Locate the cell with the specified text and output its [x, y] center coordinate. 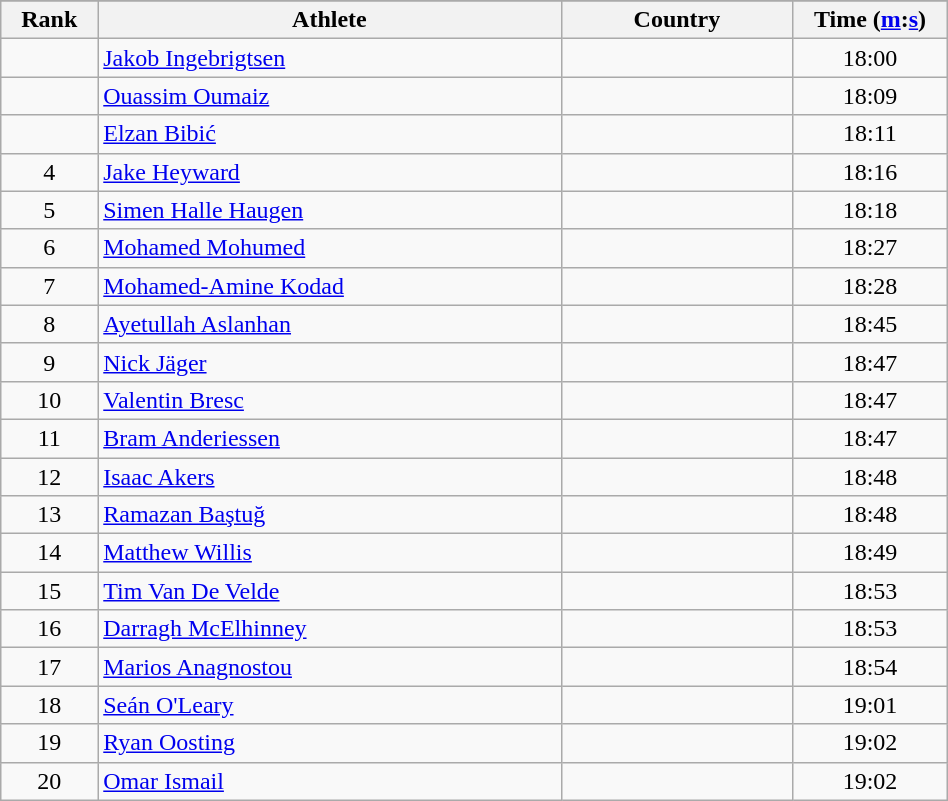
4 [50, 172]
18:09 [870, 96]
14 [50, 553]
18:11 [870, 134]
Valentin Bresc [330, 400]
11 [50, 438]
Matthew Willis [330, 553]
10 [50, 400]
12 [50, 477]
Rank [50, 20]
7 [50, 286]
20 [50, 781]
Bram Anderiessen [330, 438]
Tim Van De Velde [330, 591]
Marios Anagnostou [330, 667]
Darragh McElhinney [330, 629]
5 [50, 210]
17 [50, 667]
18:28 [870, 286]
19:01 [870, 705]
18:54 [870, 667]
Seán O'Leary [330, 705]
18:18 [870, 210]
Simen Halle Haugen [330, 210]
6 [50, 248]
Nick Jäger [330, 362]
16 [50, 629]
Mohamed Mohumed [330, 248]
Ouassim Oumaiz [330, 96]
Elzan Bibić [330, 134]
Jake Heyward [330, 172]
9 [50, 362]
Omar Ismail [330, 781]
15 [50, 591]
18:00 [870, 58]
Ryan Oosting [330, 743]
Ramazan Baştuğ [330, 515]
18:45 [870, 324]
Athlete [330, 20]
Ayetullah Aslanhan [330, 324]
Time (m:s) [870, 20]
18:16 [870, 172]
8 [50, 324]
13 [50, 515]
18:27 [870, 248]
19 [50, 743]
18 [50, 705]
Country [677, 20]
Jakob Ingebrigtsen [330, 58]
Mohamed-Amine Kodad [330, 286]
18:49 [870, 553]
Isaac Akers [330, 477]
